Capture the cell that displays the provided text and extract its (X, Y) central coordinate. 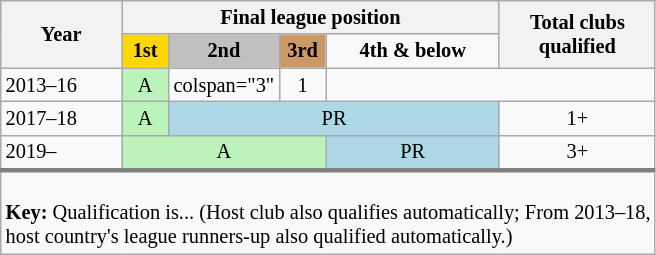
3+ (577, 152)
1+ (577, 118)
Year (62, 34)
colspan="3" (224, 85)
2017–18 (62, 118)
1st (146, 51)
2nd (224, 51)
Final league position (311, 17)
1 (302, 85)
2019– (62, 152)
Total clubsqualified (577, 34)
3rd (302, 51)
4th & below (412, 51)
Key: Qualification is... (Host club also qualifies automatically; From 2013–18,host country's league runners-up also qualified automatically.) (328, 212)
2013–16 (62, 85)
